Capture the cell that displays the provided text and extract its [X, Y] central coordinate. 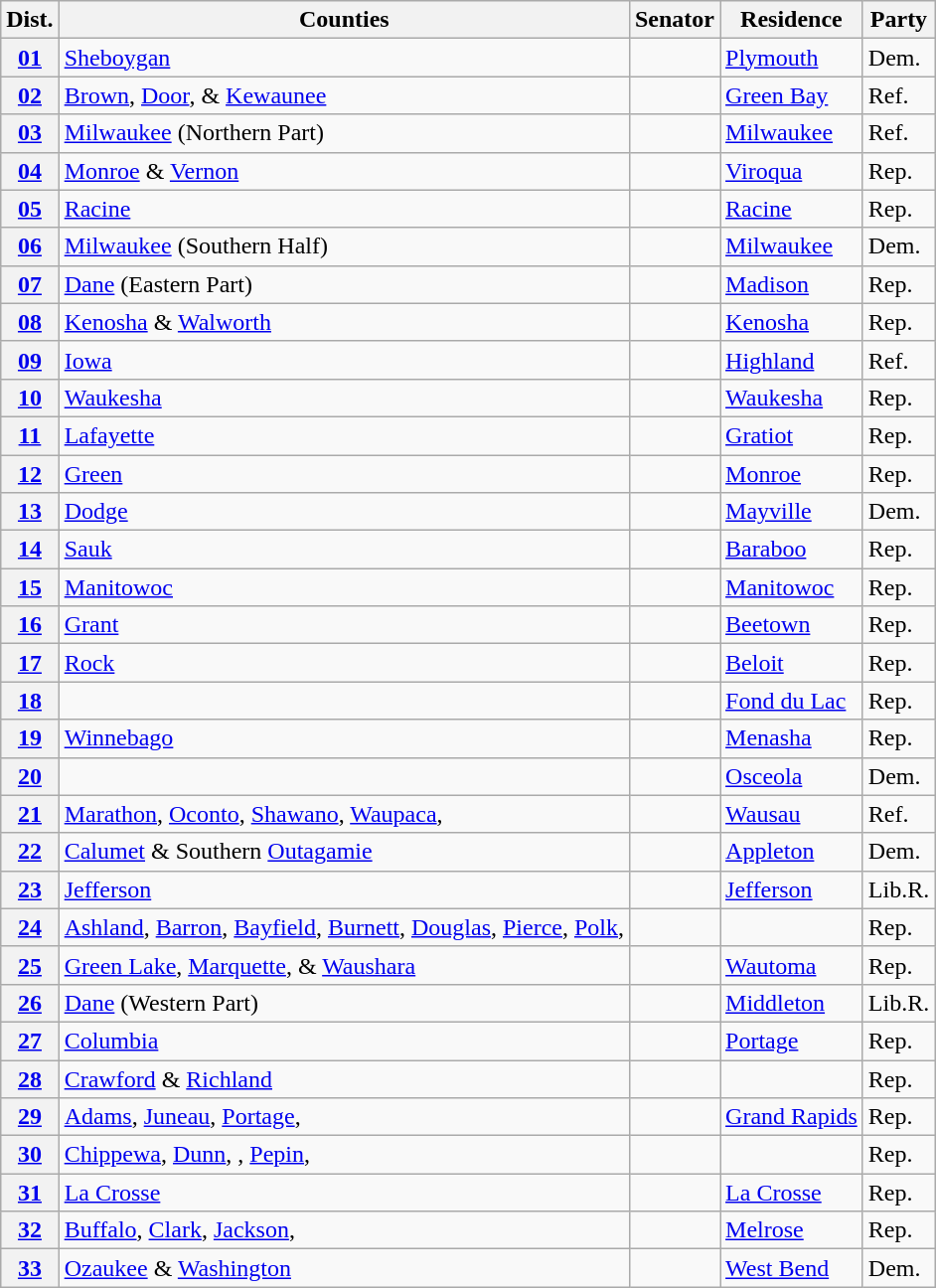
14 [30, 550]
Sauk [344, 550]
Dane (Eastern Part) [344, 284]
06 [30, 246]
04 [30, 171]
Wausau [792, 814]
Green Bay [792, 95]
28 [30, 1078]
Milwaukee (Southern Half) [344, 246]
02 [30, 95]
Highland [792, 360]
Chippewa, Dunn, , Pepin, [344, 1155]
22 [30, 852]
Beetown [792, 625]
Calumet & Southern Outagamie [344, 852]
33 [30, 1268]
Buffalo, Clark, Jackson, [344, 1230]
Melrose [792, 1230]
Ozaukee & Washington [344, 1268]
10 [30, 398]
01 [30, 58]
Portage [792, 1041]
Senator [674, 20]
30 [30, 1155]
17 [30, 663]
Fond du Lac [792, 701]
Dane (Western Part) [344, 1003]
Marathon, Oconto, Shawano, Waupaca, [344, 814]
07 [30, 284]
25 [30, 965]
Party [898, 20]
20 [30, 776]
Milwaukee (Northern Part) [344, 133]
Lafayette [344, 435]
11 [30, 435]
Green Lake, Marquette, & Waushara [344, 965]
Viroqua [792, 171]
19 [30, 738]
Gratiot [792, 435]
16 [30, 625]
West Bend [792, 1268]
Sheboygan [344, 58]
12 [30, 474]
09 [30, 360]
23 [30, 889]
Residence [792, 20]
Counties [344, 20]
29 [30, 1117]
15 [30, 587]
Ashland, Barron, Bayfield, Burnett, Douglas, Pierce, Polk, [344, 927]
03 [30, 133]
24 [30, 927]
26 [30, 1003]
Crawford & Richland [344, 1078]
05 [30, 209]
Columbia [344, 1041]
Menasha [792, 738]
Green [344, 474]
Kenosha [792, 322]
Brown, Door, & Kewaunee [344, 95]
Adams, Juneau, Portage, [344, 1117]
32 [30, 1230]
Winnebago [344, 738]
Dist. [30, 20]
Madison [792, 284]
18 [30, 701]
Rock [344, 663]
Appleton [792, 852]
Baraboo [792, 550]
13 [30, 512]
Grant [344, 625]
Beloit [792, 663]
Middleton [792, 1003]
Dodge [344, 512]
Grand Rapids [792, 1117]
21 [30, 814]
Kenosha & Walworth [344, 322]
Monroe [792, 474]
Plymouth [792, 58]
27 [30, 1041]
Wautoma [792, 965]
Monroe & Vernon [344, 171]
31 [30, 1193]
Mayville [792, 512]
08 [30, 322]
Osceola [792, 776]
Iowa [344, 360]
